Return the (x, y) coordinate for the center point of the cell that contains the specified text.  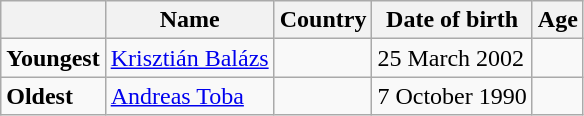
Date of birth (452, 20)
Age (558, 20)
Name (190, 20)
Oldest (53, 96)
Youngest (53, 58)
Krisztián Balázs (190, 58)
7 October 1990 (452, 96)
25 March 2002 (452, 58)
Andreas Toba (190, 96)
Country (323, 20)
